Scan for the cell matching the given text and deliver its (X, Y) coordinate at center. 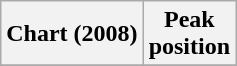
Peakposition (189, 34)
Chart (2008) (72, 34)
